Scan for the cell matching the given text and deliver its [x, y] coordinate at center. 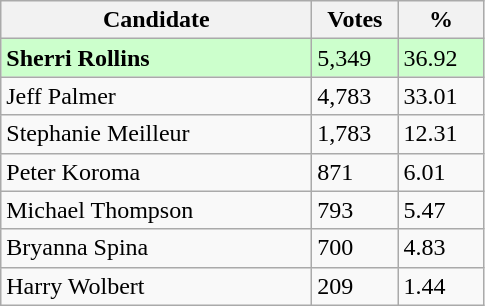
4,783 [355, 96]
871 [355, 172]
209 [355, 286]
1.44 [441, 286]
1,783 [355, 134]
700 [355, 248]
% [441, 20]
5.47 [441, 210]
Michael Thompson [156, 210]
36.92 [441, 58]
Stephanie Meilleur [156, 134]
Peter Koroma [156, 172]
Candidate [156, 20]
4.83 [441, 248]
Harry Wolbert [156, 286]
Sherri Rollins [156, 58]
793 [355, 210]
Bryanna Spina [156, 248]
5,349 [355, 58]
33.01 [441, 96]
Jeff Palmer [156, 96]
Votes [355, 20]
6.01 [441, 172]
12.31 [441, 134]
